Pinpoint the cell where the given text exists, returning its (x, y) midpoint coordinate. 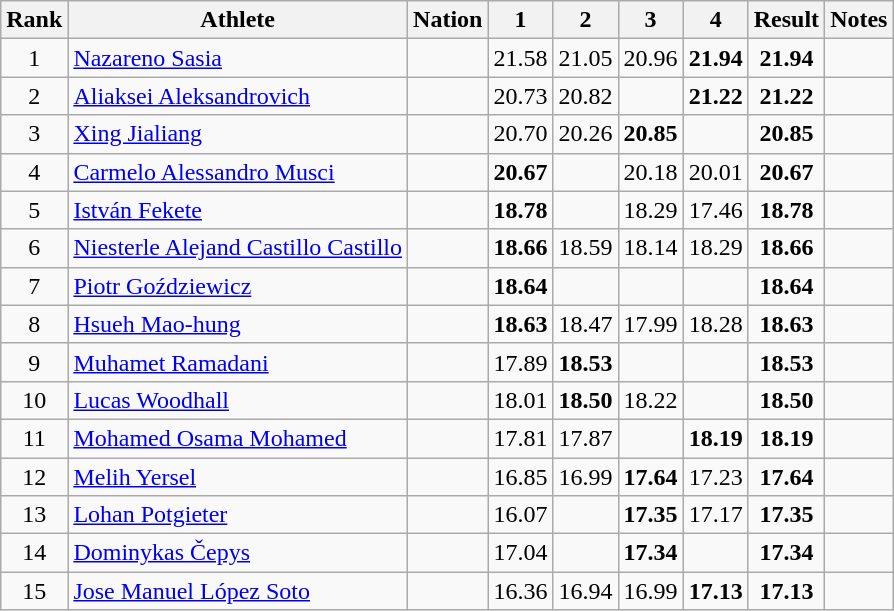
Nation (448, 20)
20.82 (586, 96)
Hsueh Mao-hung (238, 324)
16.36 (520, 591)
18.01 (520, 400)
Jose Manuel López Soto (238, 591)
18.59 (586, 248)
7 (34, 286)
18.14 (650, 248)
16.85 (520, 477)
11 (34, 438)
Rank (34, 20)
16.07 (520, 515)
21.58 (520, 58)
Carmelo Alessandro Musci (238, 172)
16.94 (586, 591)
István Fekete (238, 210)
14 (34, 553)
Dominykas Čepys (238, 553)
Xing Jialiang (238, 134)
6 (34, 248)
17.99 (650, 324)
17.87 (586, 438)
9 (34, 362)
Piotr Goździewicz (238, 286)
21.05 (586, 58)
17.81 (520, 438)
18.47 (586, 324)
17.23 (716, 477)
15 (34, 591)
Lohan Potgieter (238, 515)
20.73 (520, 96)
20.18 (650, 172)
18.22 (650, 400)
17.17 (716, 515)
Athlete (238, 20)
10 (34, 400)
Melih Yersel (238, 477)
17.46 (716, 210)
Notes (859, 20)
20.26 (586, 134)
12 (34, 477)
Lucas Woodhall (238, 400)
13 (34, 515)
20.96 (650, 58)
Aliaksei Aleksandrovich (238, 96)
17.89 (520, 362)
20.70 (520, 134)
Result (786, 20)
Nazareno Sasia (238, 58)
17.04 (520, 553)
8 (34, 324)
5 (34, 210)
Niesterle Alejand Castillo Castillo (238, 248)
20.01 (716, 172)
18.28 (716, 324)
Muhamet Ramadani (238, 362)
Mohamed Osama Mohamed (238, 438)
